Identify which cell holds the provided text, then report its [x, y] central coordinate. 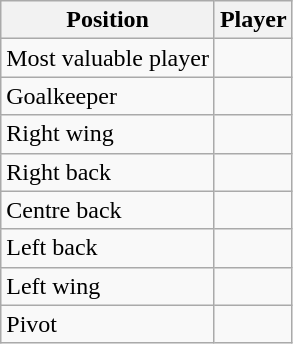
Most valuable player [108, 58]
Centre back [108, 210]
Position [108, 20]
Player [253, 20]
Right wing [108, 134]
Right back [108, 172]
Left back [108, 248]
Left wing [108, 286]
Pivot [108, 324]
Goalkeeper [108, 96]
